Find where the given text appears and provide that cell's center as (X, Y) coordinate. 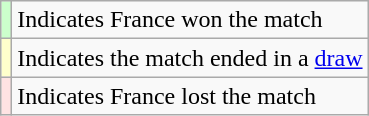
Indicates the match ended in a draw (190, 58)
Indicates France won the match (190, 20)
Indicates France lost the match (190, 96)
